Determine the [X, Y] coordinate at the center of the cell enclosing the given text.  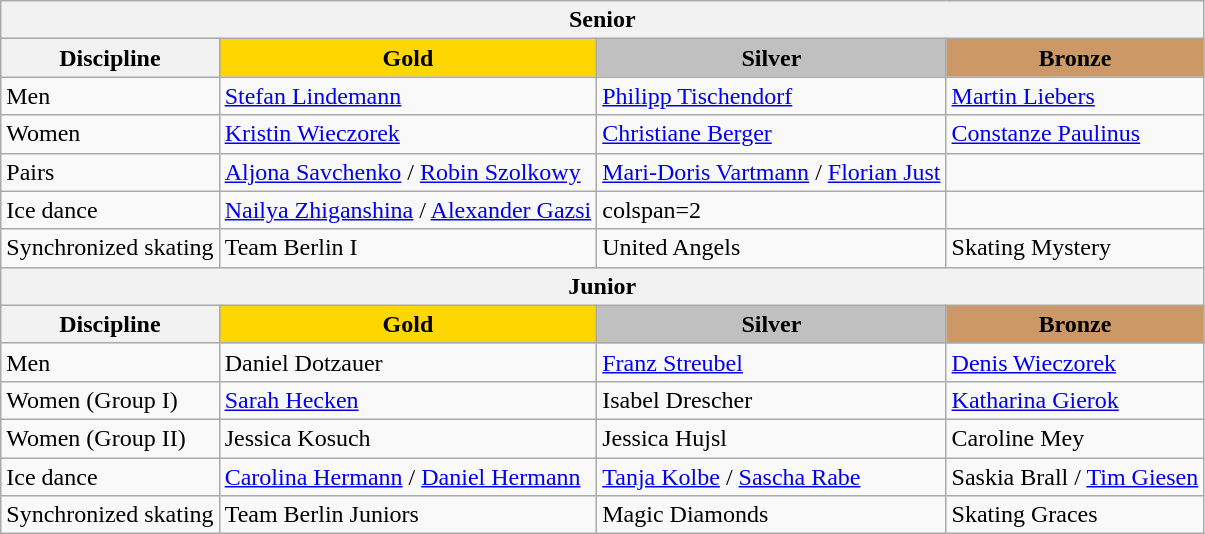
Kristin Wieczorek [408, 134]
Jessica Hujsl [772, 438]
Christiane Berger [772, 134]
Katharina Gierok [1075, 400]
Caroline Mey [1075, 438]
Women (Group I) [110, 400]
United Angels [772, 248]
Denis Wieczorek [1075, 362]
Team Berlin I [408, 248]
Isabel Drescher [772, 400]
colspan=2 [772, 210]
Magic Diamonds [772, 515]
Women (Group II) [110, 438]
Junior [602, 286]
Skating Mystery [1075, 248]
Pairs [110, 172]
Sarah Hecken [408, 400]
Daniel Dotzauer [408, 362]
Martin Liebers [1075, 96]
Mari-Doris Vartmann / Florian Just [772, 172]
Stefan Lindemann [408, 96]
Philipp Tischendorf [772, 96]
Nailya Zhiganshina / Alexander Gazsi [408, 210]
Skating Graces [1075, 515]
Tanja Kolbe / Sascha Rabe [772, 477]
Saskia Brall / Tim Giesen [1075, 477]
Aljona Savchenko / Robin Szolkowy [408, 172]
Constanze Paulinus [1075, 134]
Jessica Kosuch [408, 438]
Women [110, 134]
Carolina Hermann / Daniel Hermann [408, 477]
Team Berlin Juniors [408, 515]
Franz Streubel [772, 362]
Senior [602, 20]
